For the text-containing cell, return its midpoint in (x, y) coordinate format. 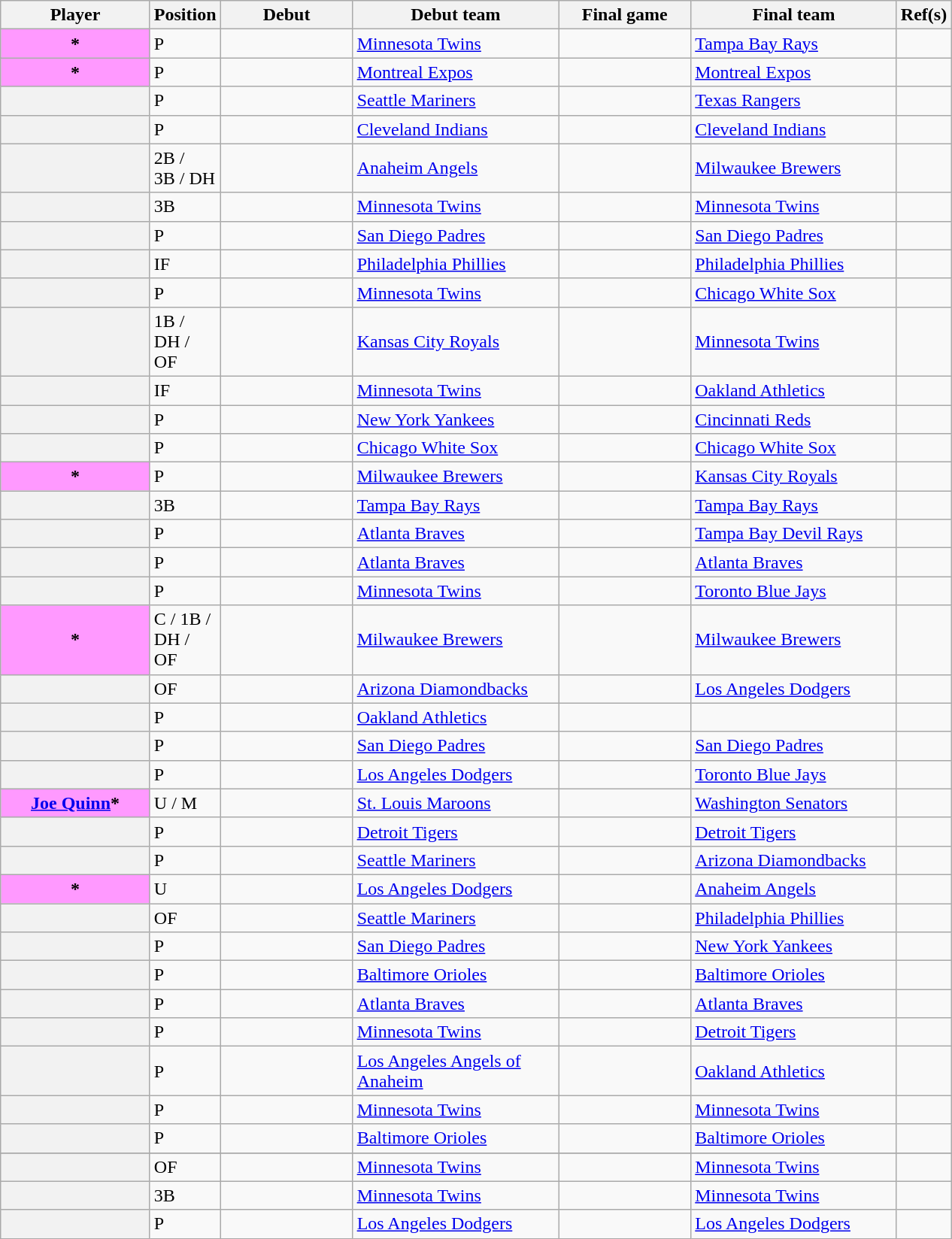
Joe Quinn* (75, 803)
St. Louis Maroons (456, 803)
Debut (287, 15)
Final team (794, 15)
Debut team (456, 15)
2B / 3B / DH (185, 168)
Cincinnati Reds (794, 419)
Washington Senators (794, 803)
Position (185, 15)
U (185, 889)
U / M (185, 803)
Texas Rangers (794, 101)
Final game (625, 15)
Tampa Bay Devil Rays (794, 534)
1B / DH / OF (185, 341)
Los Angeles Angels of Anaheim (456, 1071)
Player (75, 15)
Ref(s) (923, 15)
C / 1B / DH / OF (185, 640)
